Extract the (x, y) coordinate from the center of the cell holding the provided text.  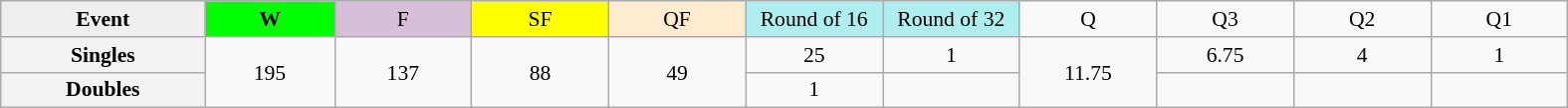
Q1 (1499, 19)
4 (1362, 55)
Q (1088, 19)
F (403, 19)
Event (104, 19)
SF (541, 19)
25 (814, 55)
Doubles (104, 90)
49 (677, 72)
W (270, 19)
195 (270, 72)
137 (403, 72)
QF (677, 19)
Round of 32 (951, 19)
Q2 (1362, 19)
Round of 16 (814, 19)
11.75 (1088, 72)
6.75 (1226, 55)
Singles (104, 55)
Q3 (1226, 19)
88 (541, 72)
